Extract the [X, Y] coordinate from the center of the cell holding the provided text.  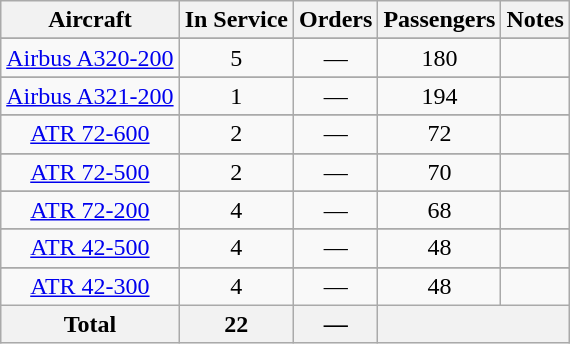
Total [90, 324]
72 [440, 134]
194 [440, 96]
Passengers [440, 20]
70 [440, 172]
Orders [335, 20]
180 [440, 58]
5 [236, 58]
1 [236, 96]
In Service [236, 20]
Notes [535, 20]
ATR 72-600 [90, 134]
68 [440, 210]
Airbus A321-200 [90, 96]
ATR 72-500 [90, 172]
ATR 42-500 [90, 248]
Airbus A320-200 [90, 58]
Aircraft [90, 20]
22 [236, 324]
ATR 42-300 [90, 286]
ATR 72-200 [90, 210]
